Pinpoint the cell where the given text exists, returning its [x, y] midpoint coordinate. 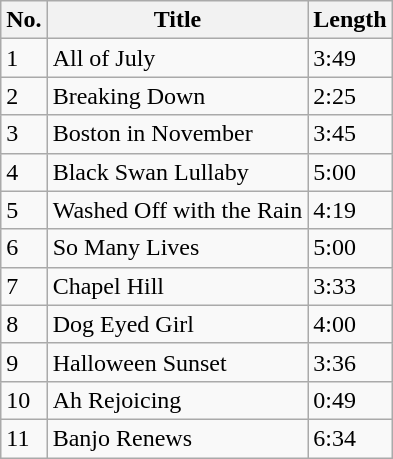
Title [178, 20]
All of July [178, 58]
Chapel Hill [178, 286]
Ah Rejoicing [178, 400]
3 [24, 134]
8 [24, 324]
4 [24, 172]
Washed Off with the Rain [178, 210]
2:25 [350, 96]
No. [24, 20]
1 [24, 58]
7 [24, 286]
0:49 [350, 400]
6 [24, 248]
5 [24, 210]
Halloween Sunset [178, 362]
4:00 [350, 324]
Banjo Renews [178, 438]
3:33 [350, 286]
11 [24, 438]
Length [350, 20]
4:19 [350, 210]
3:36 [350, 362]
Black Swan Lullaby [178, 172]
3:45 [350, 134]
6:34 [350, 438]
3:49 [350, 58]
10 [24, 400]
Boston in November [178, 134]
2 [24, 96]
9 [24, 362]
Breaking Down [178, 96]
So Many Lives [178, 248]
Dog Eyed Girl [178, 324]
